From the cell containing the given text, extract its center point as (X, Y) coordinate. 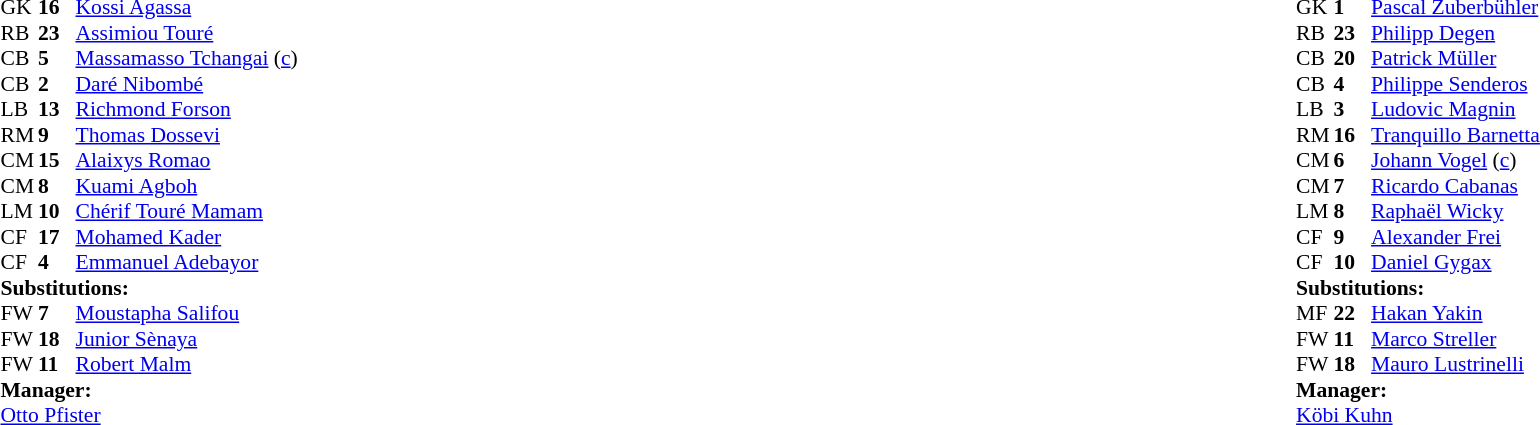
3 (1353, 109)
Moustapha Salifou (187, 313)
Massamasso Tchangai (c) (187, 59)
Kuami Agboh (187, 186)
Mohamed Kader (187, 237)
Marco Streller (1456, 339)
Hakan Yakin (1456, 313)
Philipp Degen (1456, 33)
5 (57, 59)
Junior Sènaya (187, 339)
Ricardo Cabanas (1456, 186)
Patrick Müller (1456, 59)
Emmanuel Adebayor (187, 263)
20 (1353, 59)
Assimiou Touré (187, 33)
Tranquillo Barnetta (1456, 135)
MF (1315, 313)
Chérif Touré Mamam (187, 211)
22 (1353, 313)
Daniel Gygax (1456, 263)
Richmond Forson (187, 109)
2 (57, 84)
Philippe Senderos (1456, 84)
Alaixys Romao (187, 161)
6 (1353, 161)
Ludovic Magnin (1456, 109)
Alexander Frei (1456, 237)
Thomas Dossevi (187, 135)
Daré Nibombé (187, 84)
13 (57, 109)
Robert Malm (187, 365)
Johann Vogel (c) (1456, 161)
Raphaël Wicky (1456, 211)
16 (1353, 135)
Mauro Lustrinelli (1456, 365)
17 (57, 237)
15 (57, 161)
